Provide the [X, Y] coordinate of the cell's center where the given text is located.  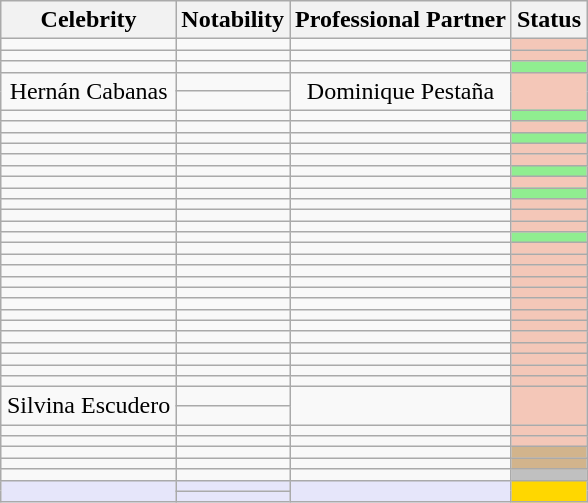
Notability [233, 20]
Status [548, 20]
Silvina Escudero [88, 406]
Celebrity [88, 20]
Dominique Pestaña [401, 91]
Hernán Cabanas [88, 91]
Professional Partner [401, 20]
